Return [X, Y] of the center of cell containing provided text 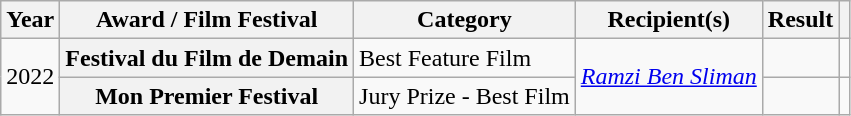
Jury Prize - Best Film [465, 96]
Best Feature Film [465, 58]
Year [30, 20]
Recipient(s) [668, 20]
2022 [30, 77]
Mon Premier Festival [207, 96]
Category [465, 20]
Award / Film Festival [207, 20]
Festival du Film de Demain [207, 58]
Result [800, 20]
Ramzi Ben Sliman [668, 77]
